Provide the (X, Y) coordinate of the cell's center where the given text is located.  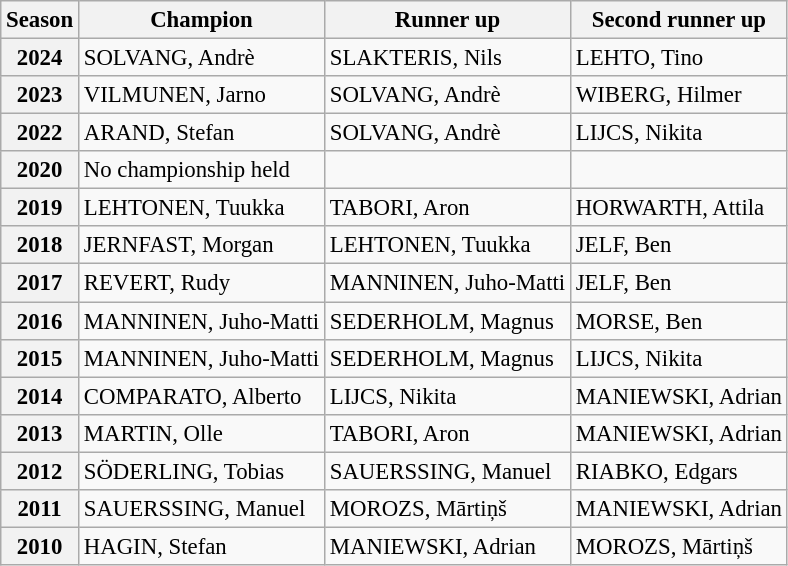
2011 (40, 509)
COMPARATO, Alberto (201, 396)
2018 (40, 245)
LEHTO, Tino (678, 58)
Champion (201, 20)
ARAND, Stefan (201, 133)
VILMUNEN, Jarno (201, 95)
SLAKTERIS, Nils (447, 58)
2019 (40, 208)
2020 (40, 170)
HAGIN, Stefan (201, 546)
2016 (40, 321)
2015 (40, 358)
2013 (40, 433)
No championship held (201, 170)
2024 (40, 58)
Runner up (447, 20)
2010 (40, 546)
Season (40, 20)
JERNFAST, Morgan (201, 245)
2012 (40, 471)
RIABKO, Edgars (678, 471)
2022 (40, 133)
2014 (40, 396)
MARTIN, Olle (201, 433)
Second runner up (678, 20)
HORWARTH, Attila (678, 208)
SÖDERLING, Tobias (201, 471)
WIBERG, Hilmer (678, 95)
2017 (40, 283)
REVERT, Rudy (201, 283)
2023 (40, 95)
MORSE, Ben (678, 321)
